Output the (x, y) coordinate of the center of the cell containing the given text.  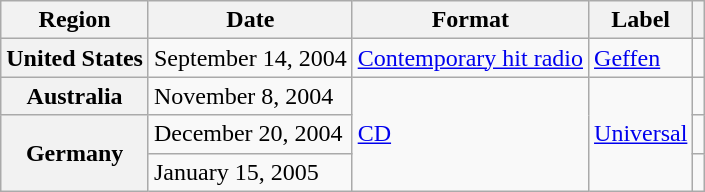
Label (641, 20)
Region (75, 20)
Australia (75, 96)
January 15, 2005 (250, 172)
Geffen (641, 58)
Format (470, 20)
Universal (641, 134)
December 20, 2004 (250, 134)
November 8, 2004 (250, 96)
September 14, 2004 (250, 58)
Germany (75, 153)
Contemporary hit radio (470, 58)
United States (75, 58)
CD (470, 134)
Date (250, 20)
